Locate the cell with the specified text and output its [x, y] center coordinate. 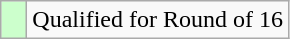
Qualified for Round of 16 [158, 20]
